Extract the (X, Y) coordinate from the center of the cell holding the provided text.  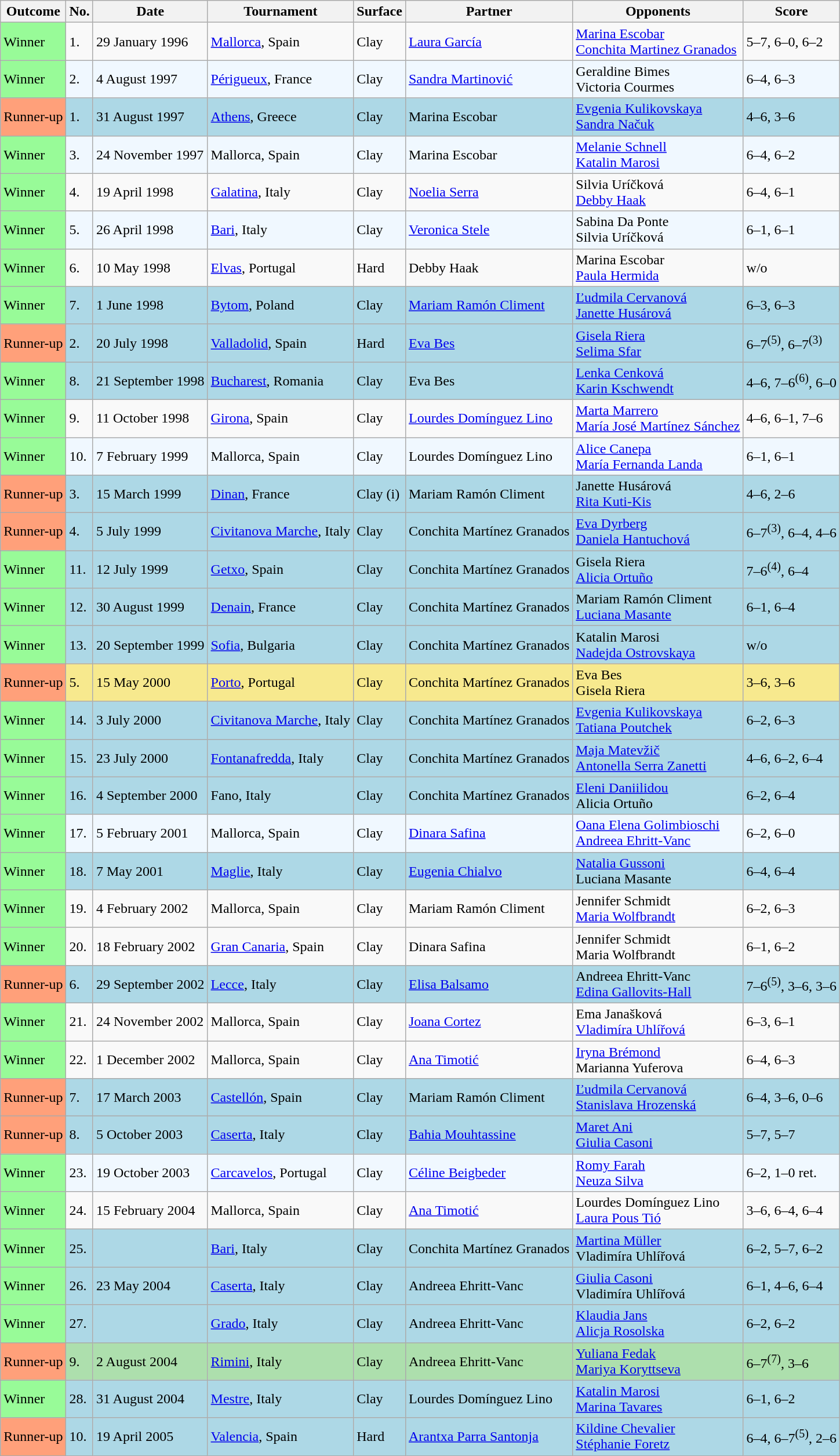
Girona, Spain (281, 418)
Bahia Mouhtassine (489, 1135)
Valencia, Spain (281, 1436)
6–4, 6–1 (791, 192)
Mariam Ramón Climent Luciana Masante (658, 607)
23 May 2004 (150, 1286)
Laura García (489, 42)
Lourdes Domínguez Lino Laura Pous Tió (658, 1210)
Kildine Chevalier Stéphanie Foretz (658, 1436)
24 November 1997 (150, 154)
Ľudmila Cervanová Stanislava Hrozenská (658, 1098)
6–2, 6–0 (791, 833)
1 June 1998 (150, 305)
Galatina, Italy (281, 192)
2 August 2004 (150, 1361)
Fano, Italy (281, 795)
3–6, 6–4, 6–4 (791, 1210)
30 August 1999 (150, 607)
24. (79, 1210)
Romy Farah Neuza Silva (658, 1173)
4 February 2002 (150, 909)
6–7(7), 3–6 (791, 1361)
Eugenia Chialvo (489, 871)
Debby Haak (489, 268)
6–3, 6–1 (791, 1021)
6–7(5), 6–7(3) (791, 343)
Janette Husárová Rita Kuti-Kis (658, 494)
7 February 1999 (150, 456)
4–6, 2–6 (791, 494)
Elvas, Portugal (281, 268)
Sofia, Bulgaria (281, 645)
Rimini, Italy (281, 1361)
21 September 1998 (150, 380)
5–7, 5–7 (791, 1135)
18 February 2002 (150, 946)
Noelia Serra (489, 192)
31 August 2004 (150, 1399)
Eleni Daniilidou Alicia Ortuño (658, 795)
29 September 2002 (150, 984)
19 October 2003 (150, 1173)
Grado, Italy (281, 1324)
25. (79, 1248)
4–6, 6–2, 6–4 (791, 758)
6–4, 6–4 (791, 871)
Elisa Balsamo (489, 984)
20 September 1999 (150, 645)
Valladolid, Spain (281, 343)
4 August 1997 (150, 79)
Surface (380, 12)
15 March 1999 (150, 494)
7–6(5), 3–6, 3–6 (791, 984)
6–4, 6–7(5), 2–6 (791, 1436)
Outcome (34, 12)
Sandra Martinović (489, 79)
5–7, 6–0, 6–2 (791, 42)
Score (791, 12)
Evgenia Kulikovskaya Sandra Načuk (658, 117)
Alice Canepa María Fernanda Landa (658, 456)
Lenka Cenková Karin Kschwendt (658, 380)
4–6, 3–6 (791, 117)
Evgenia Kulikovskaya Tatiana Poutchek (658, 720)
Lecce, Italy (281, 984)
Marina Escobar Conchita Martinez Granados (658, 42)
3–6, 3–6 (791, 683)
14. (79, 720)
Joana Cortez (489, 1021)
20 July 1998 (150, 343)
23 July 2000 (150, 758)
16. (79, 795)
Tournament (281, 12)
15 February 2004 (150, 1210)
Ema Janašková Vladimíra Uhlířová (658, 1021)
6–4, 3–6, 0–6 (791, 1098)
Opponents (658, 12)
6–4, 6–2 (791, 154)
7–6(4), 6–4 (791, 569)
Gran Canaria, Spain (281, 946)
Veronica Stele (489, 230)
18. (79, 871)
19. (79, 909)
Ľudmila Cervanová Janette Husárová (658, 305)
Martina Müller Vladimíra Uhlířová (658, 1248)
19 April 2005 (150, 1436)
No. (79, 12)
Eva Bes Gisela Riera (658, 683)
10 May 1998 (150, 268)
Bytom, Poland (281, 305)
15 May 2000 (150, 683)
Katalin Marosi Nadejda Ostrovskaya (658, 645)
22. (79, 1060)
Maja Matevžič Antonella Serra Zanetti (658, 758)
15. (79, 758)
29 January 1996 (150, 42)
13. (79, 645)
12. (79, 607)
6–2, 6–4 (791, 795)
Arantxa Parra Santonja (489, 1436)
20. (79, 946)
4–6, 6–1, 7–6 (791, 418)
Castellón, Spain (281, 1098)
Périgueux, France (281, 79)
Maglie, Italy (281, 871)
17 March 2003 (150, 1098)
Denain, France (281, 607)
Sabina Da Ponte Silvia Uríčková (658, 230)
12 July 1999 (150, 569)
Clay (i) (380, 494)
4–6, 7–6(6), 6–0 (791, 380)
6–7(3), 6–4, 4–6 (791, 532)
3 July 2000 (150, 720)
11. (79, 569)
Melanie Schnell Katalin Marosi (658, 154)
6–1, 6–4 (791, 607)
26 April 1998 (150, 230)
5 October 2003 (150, 1135)
Carcavelos, Portugal (281, 1173)
21. (79, 1021)
Fontanafredda, Italy (281, 758)
Porto, Portugal (281, 683)
Céline Beigbeder (489, 1173)
23. (79, 1173)
Getxo, Spain (281, 569)
Marina Escobar Paula Hermida (658, 268)
6–2, 5–7, 6–2 (791, 1248)
19 April 1998 (150, 192)
Gisela Riera Alicia Ortuño (658, 569)
Marta Marrero María José Martínez Sánchez (658, 418)
Bucharest, Romania (281, 380)
Date (150, 12)
5 July 1999 (150, 532)
11 October 1998 (150, 418)
Yuliana Fedak Mariya Koryttseva (658, 1361)
1 December 2002 (150, 1060)
5 February 2001 (150, 833)
6–2, 1–0 ret. (791, 1173)
Gisela Riera Selima Sfar (658, 343)
Oana Elena Golimbioschi Andreea Ehritt-Vanc (658, 833)
Geraldine Bimes Victoria Courmes (658, 79)
6–1, 4–6, 6–4 (791, 1286)
31 August 1997 (150, 117)
Natalia Gussoni Luciana Masante (658, 871)
Eva Dyrberg Daniela Hantuchová (658, 532)
4 September 2000 (150, 795)
Partner (489, 12)
Silvia Uríčková Debby Haak (658, 192)
24 November 2002 (150, 1021)
Iryna Brémond Marianna Yuferova (658, 1060)
Maret Ani Giulia Casoni (658, 1135)
6–3, 6–3 (791, 305)
Giulia Casoni Vladimíra Uhlířová (658, 1286)
26. (79, 1286)
6–2, 6–2 (791, 1324)
Klaudia Jans Alicja Rosolska (658, 1324)
Katalin Marosi Marina Tavares (658, 1399)
28. (79, 1399)
Mestre, Italy (281, 1399)
Athens, Greece (281, 117)
17. (79, 833)
Andreea Ehritt-Vanc Edina Gallovits-Hall (658, 984)
7 May 2001 (150, 871)
27. (79, 1324)
Dinan, France (281, 494)
